Extract the [X, Y] coordinate from the center of the cell holding the provided text.  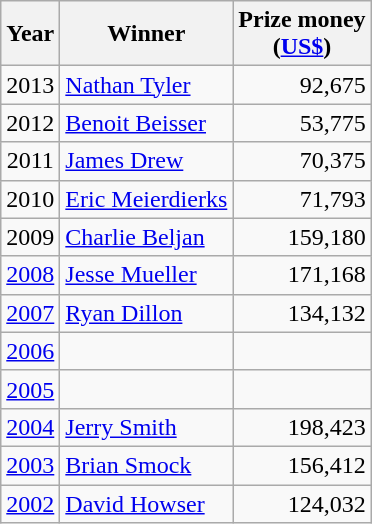
2013 [30, 85]
70,375 [302, 161]
2007 [30, 313]
Winner [146, 34]
Jerry Smith [146, 427]
2006 [30, 351]
David Howser [146, 503]
Jesse Mueller [146, 275]
James Drew [146, 161]
2012 [30, 123]
156,412 [302, 465]
Brian Smock [146, 465]
Eric Meierdierks [146, 199]
2004 [30, 427]
Benoit Beisser [146, 123]
2005 [30, 389]
Nathan Tyler [146, 85]
2003 [30, 465]
134,132 [302, 313]
92,675 [302, 85]
198,423 [302, 427]
Ryan Dillon [146, 313]
53,775 [302, 123]
2002 [30, 503]
159,180 [302, 237]
171,168 [302, 275]
124,032 [302, 503]
Year [30, 34]
2008 [30, 275]
Charlie Beljan [146, 237]
2010 [30, 199]
Prize money(US$) [302, 34]
2009 [30, 237]
71,793 [302, 199]
2011 [30, 161]
